For the text-containing cell, return its midpoint in [X, Y] coordinate format. 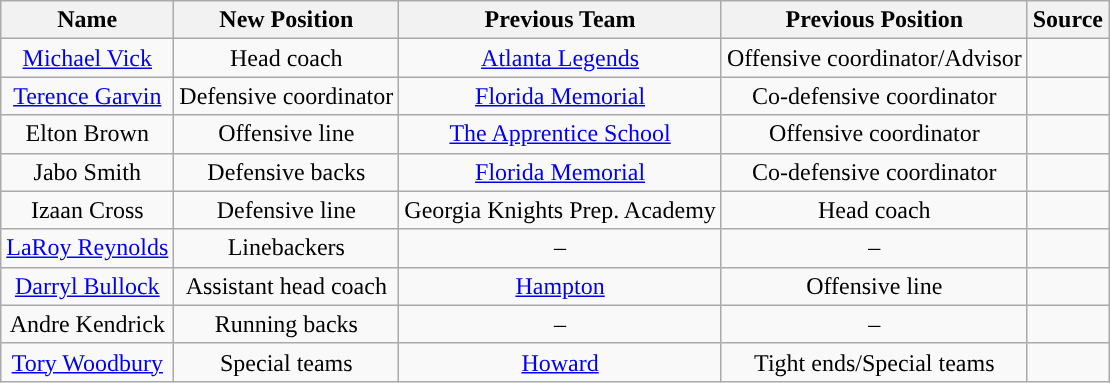
LaRoy Reynolds [88, 248]
The Apprentice School [560, 134]
Defensive line [286, 210]
Defensive coordinator [286, 96]
Offensive coordinator [874, 134]
Elton Brown [88, 134]
Darryl Bullock [88, 286]
Running backs [286, 324]
Jabo Smith [88, 172]
Previous Team [560, 20]
Offensive coordinator/Advisor [874, 58]
Tight ends/Special teams [874, 362]
Source [1068, 20]
Terence Garvin [88, 96]
Special teams [286, 362]
Howard [560, 362]
Defensive backs [286, 172]
Atlanta Legends [560, 58]
Izaan Cross [88, 210]
Previous Position [874, 20]
Michael Vick [88, 58]
Hampton [560, 286]
Georgia Knights Prep. Academy [560, 210]
Assistant head coach [286, 286]
Andre Kendrick [88, 324]
Linebackers [286, 248]
Tory Woodbury [88, 362]
New Position [286, 20]
Name [88, 20]
